Output the (x, y) coordinate of the center of the cell containing the given text.  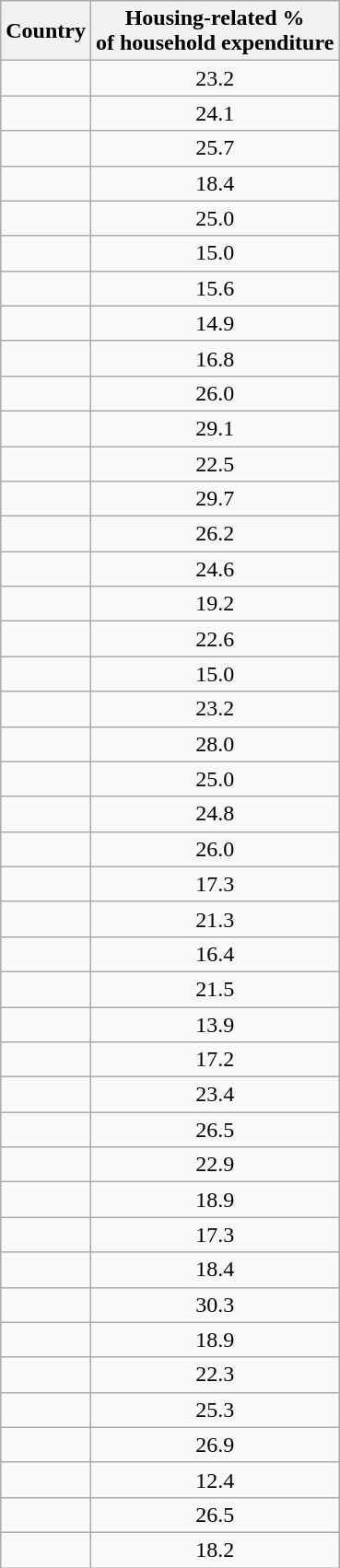
17.2 (214, 1060)
Country (46, 31)
15.6 (214, 288)
Housing-related %of household expenditure (214, 31)
22.9 (214, 1165)
14.9 (214, 323)
22.6 (214, 639)
23.4 (214, 1095)
22.5 (214, 463)
29.7 (214, 499)
26.2 (214, 534)
16.8 (214, 358)
12.4 (214, 1480)
13.9 (214, 1025)
19.2 (214, 604)
18.2 (214, 1550)
24.8 (214, 814)
25.7 (214, 148)
28.0 (214, 744)
16.4 (214, 954)
22.3 (214, 1375)
25.3 (214, 1410)
24.1 (214, 113)
30.3 (214, 1305)
26.9 (214, 1445)
21.5 (214, 989)
21.3 (214, 919)
24.6 (214, 569)
29.1 (214, 428)
